Pinpoint the cell where the given text exists, returning its [x, y] midpoint coordinate. 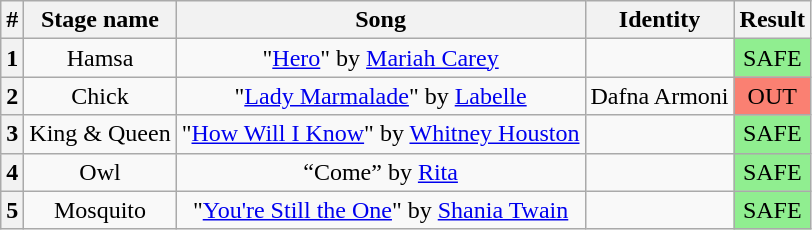
1 [12, 58]
Identity [660, 20]
"How Will I Know" by Whitney Houston [380, 134]
Chick [100, 96]
King & Queen [100, 134]
Result [772, 20]
Stage name [100, 20]
Dafna Armoni [660, 96]
"Hero" by Mariah Carey [380, 58]
Hamsa [100, 58]
5 [12, 210]
"Lady Marmalade" by Labelle [380, 96]
# [12, 20]
Owl [100, 172]
3 [12, 134]
"You're Still the One" by Shania Twain [380, 210]
Song [380, 20]
2 [12, 96]
Mosquito [100, 210]
4 [12, 172]
“Come” by Rita [380, 172]
OUT [772, 96]
